Locate the cell with the specified text and output its (X, Y) center coordinate. 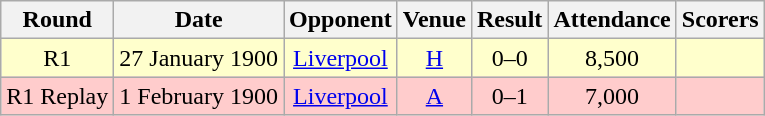
27 January 1900 (199, 58)
1 February 1900 (199, 96)
R1 (58, 58)
H (434, 58)
0–1 (509, 96)
R1 Replay (58, 96)
Date (199, 20)
0–0 (509, 58)
Round (58, 20)
Venue (434, 20)
Attendance (612, 20)
Opponent (341, 20)
Scorers (720, 20)
8,500 (612, 58)
Result (509, 20)
7,000 (612, 96)
A (434, 96)
